Return (x, y) of the center of cell containing provided text 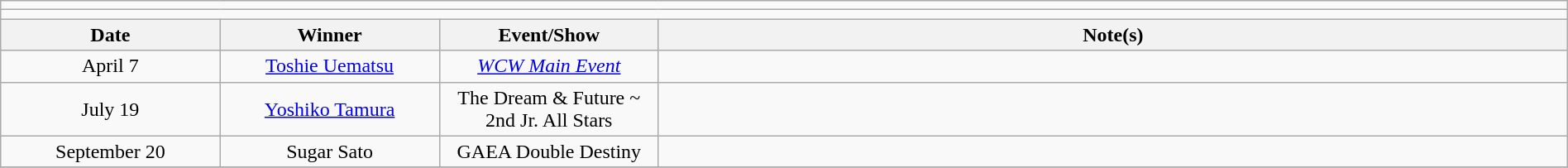
GAEA Double Destiny (549, 151)
Sugar Sato (329, 151)
Event/Show (549, 35)
The Dream & Future ~ 2nd Jr. All Stars (549, 109)
September 20 (111, 151)
July 19 (111, 109)
Note(s) (1113, 35)
April 7 (111, 66)
Yoshiko Tamura (329, 109)
Winner (329, 35)
Date (111, 35)
WCW Main Event (549, 66)
Toshie Uematsu (329, 66)
